Extract the (x, y) coordinate from the center of the cell holding the provided text.  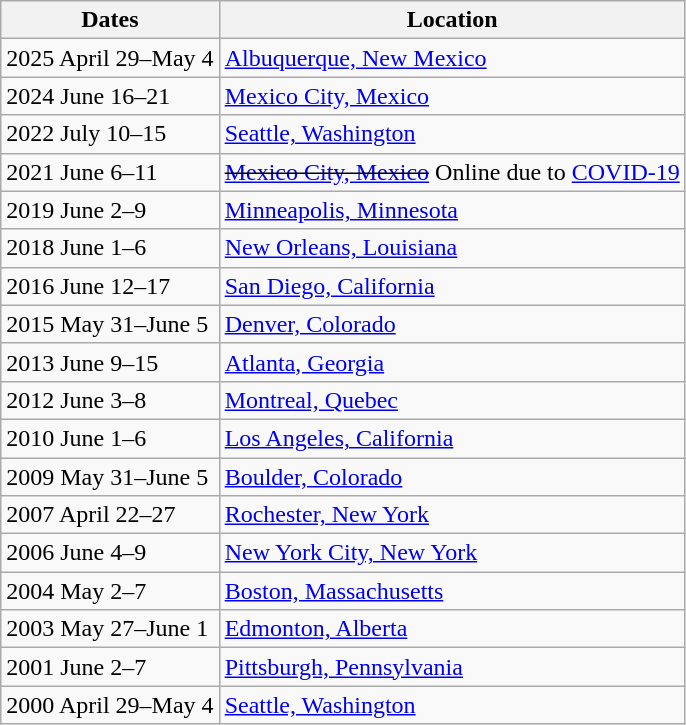
Los Angeles, California (452, 438)
Mexico City, Mexico (452, 96)
Location (452, 20)
Denver, Colorado (452, 324)
Atlanta, Georgia (452, 362)
2000 April 29–May 4 (110, 705)
2010 June 1–6 (110, 438)
2013 June 9–15 (110, 362)
2021 June 6–11 (110, 172)
2004 May 2–7 (110, 591)
2015 May 31–June 5 (110, 324)
2018 June 1–6 (110, 248)
2022 July 10–15 (110, 134)
Minneapolis, Minnesota (452, 210)
Pittsburgh, Pennsylvania (452, 667)
Dates (110, 20)
Albuquerque, New Mexico (452, 58)
2006 June 4–9 (110, 553)
2001 June 2–7 (110, 667)
2025 April 29–May 4 (110, 58)
2019 June 2–9 (110, 210)
Montreal, Quebec (452, 400)
Boulder, Colorado (452, 477)
2012 June 3–8 (110, 400)
2003 May 27–June 1 (110, 629)
Rochester, New York (452, 515)
Mexico City, Mexico Online due to COVID-19 (452, 172)
2016 June 12–17 (110, 286)
San Diego, California (452, 286)
Boston, Massachusetts (452, 591)
Edmonton, Alberta (452, 629)
New Orleans, Louisiana (452, 248)
2024 June 16–21 (110, 96)
New York City, New York (452, 553)
2007 April 22–27 (110, 515)
2009 May 31–June 5 (110, 477)
